Find where the given text appears and provide that cell's center as [x, y] coordinate. 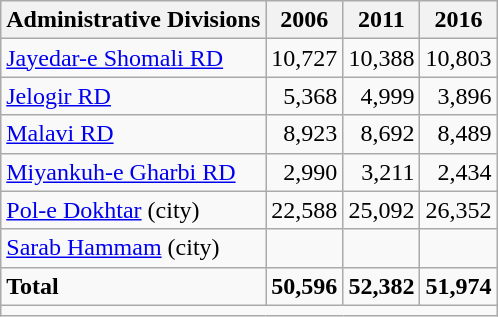
5,368 [304, 96]
Jayedar-e Shomali RD [134, 58]
Sarab Hammam (city) [134, 248]
4,999 [382, 96]
25,092 [382, 210]
26,352 [458, 210]
Malavi RD [134, 134]
8,489 [458, 134]
22,588 [304, 210]
Administrative Divisions [134, 20]
2006 [304, 20]
51,974 [458, 286]
Miyankuh-e Gharbi RD [134, 172]
8,923 [304, 134]
50,596 [304, 286]
2,990 [304, 172]
Pol-e Dokhtar (city) [134, 210]
2,434 [458, 172]
3,896 [458, 96]
2016 [458, 20]
Jelogir RD [134, 96]
Total [134, 286]
8,692 [382, 134]
2011 [382, 20]
10,727 [304, 58]
10,803 [458, 58]
52,382 [382, 286]
10,388 [382, 58]
3,211 [382, 172]
